From the cell containing the given text, extract its center point as [X, Y] coordinate. 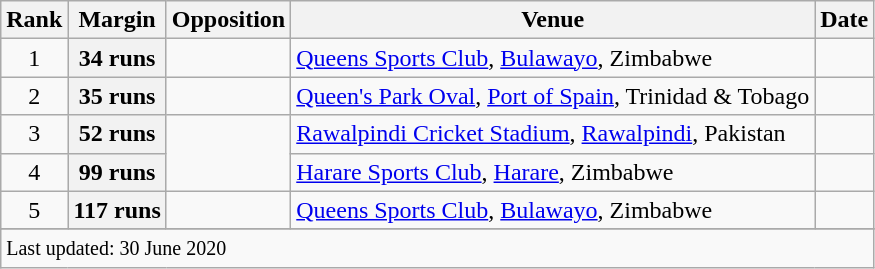
3 [34, 134]
Opposition [228, 20]
34 runs [117, 58]
Queen's Park Oval, Port of Spain, Trinidad & Tobago [553, 96]
Harare Sports Club, Harare, Zimbabwe [553, 172]
Date [844, 20]
Margin [117, 20]
1 [34, 58]
52 runs [117, 134]
4 [34, 172]
Rawalpindi Cricket Stadium, Rawalpindi, Pakistan [553, 134]
Venue [553, 20]
Rank [34, 20]
117 runs [117, 210]
99 runs [117, 172]
2 [34, 96]
5 [34, 210]
Last updated: 30 June 2020 [438, 248]
35 runs [117, 96]
